Identify which cell holds the provided text, then report its [X, Y] central coordinate. 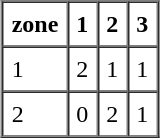
zone [36, 24]
0 [82, 114]
3 [142, 24]
